Capture the cell that displays the provided text and extract its (X, Y) central coordinate. 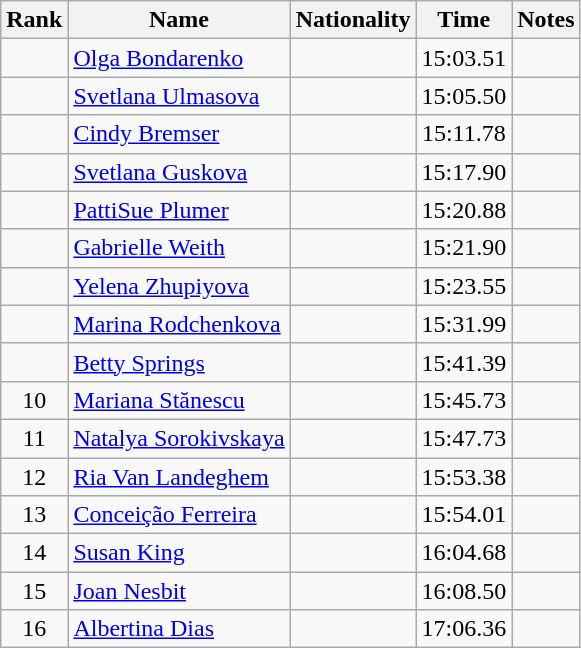
17:06.36 (464, 629)
15:17.90 (464, 172)
14 (34, 553)
Notes (546, 20)
12 (34, 477)
16:08.50 (464, 591)
15:11.78 (464, 134)
Svetlana Guskova (179, 172)
15:03.51 (464, 58)
Yelena Zhupiyova (179, 286)
Susan King (179, 553)
Albertina Dias (179, 629)
Ria Van Landeghem (179, 477)
Rank (34, 20)
16 (34, 629)
15:20.88 (464, 210)
16:04.68 (464, 553)
15:54.01 (464, 515)
15:47.73 (464, 438)
Name (179, 20)
PattiSue Plumer (179, 210)
15:21.90 (464, 248)
Marina Rodchenkova (179, 324)
Betty Springs (179, 362)
Joan Nesbit (179, 591)
15:41.39 (464, 362)
Natalya Sorokivskaya (179, 438)
Time (464, 20)
15 (34, 591)
Gabrielle Weith (179, 248)
15:23.55 (464, 286)
15:45.73 (464, 400)
15:05.50 (464, 96)
Nationality (353, 20)
Cindy Bremser (179, 134)
10 (34, 400)
11 (34, 438)
Svetlana Ulmasova (179, 96)
15:53.38 (464, 477)
Mariana Stănescu (179, 400)
15:31.99 (464, 324)
13 (34, 515)
Conceição Ferreira (179, 515)
Olga Bondarenko (179, 58)
